Determine the [X, Y] coordinate at the center of the cell enclosing the given text.  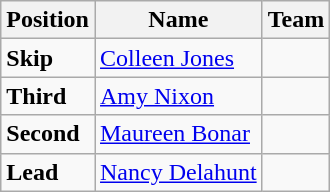
Lead [48, 172]
Name [178, 20]
Team [296, 20]
Nancy Delahunt [178, 172]
Third [48, 96]
Second [48, 134]
Amy Nixon [178, 96]
Skip [48, 58]
Position [48, 20]
Maureen Bonar [178, 134]
Colleen Jones [178, 58]
